Output the [x, y] coordinate of the center of the cell containing the given text.  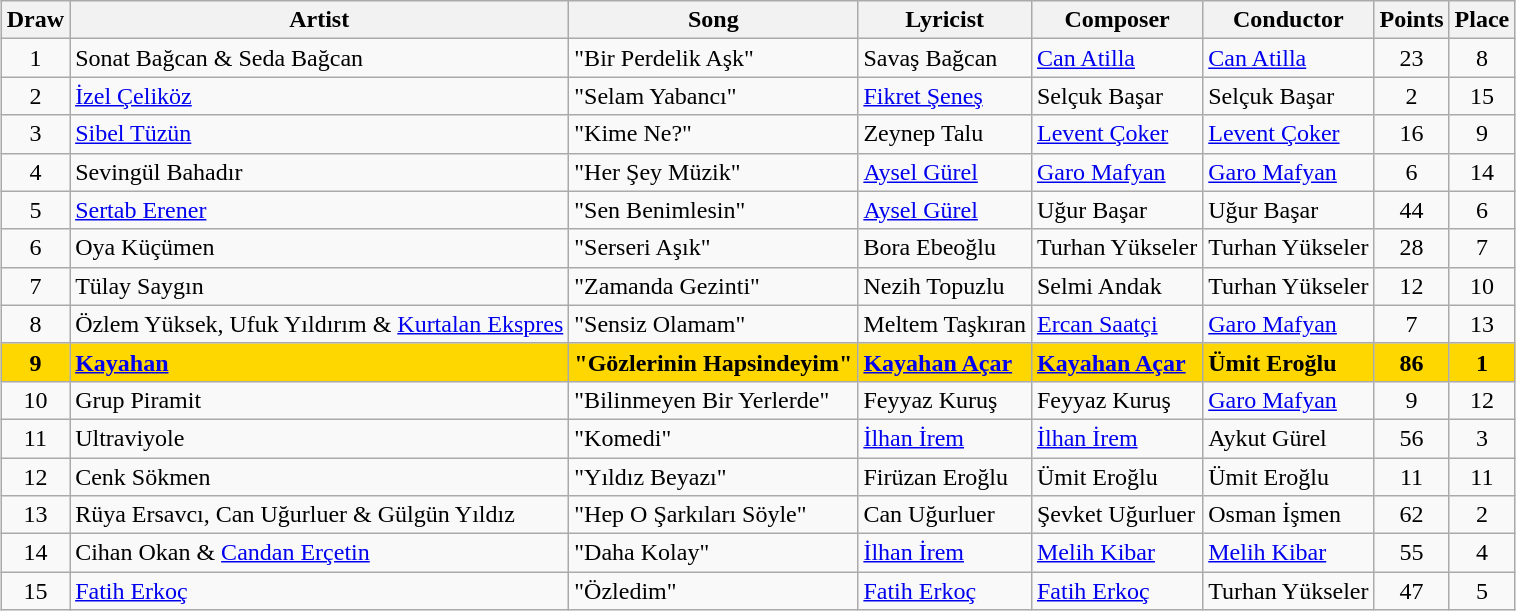
Fikret Şeneş [945, 96]
Nezih Topuzlu [945, 286]
Song [714, 20]
Meltem Taşkıran [945, 324]
Cihan Okan & Candan Erçetin [320, 553]
Savaş Bağcan [945, 58]
Firüzan Eroğlu [945, 477]
"Komedi" [714, 438]
28 [1412, 248]
"Hep O Şarkıları Söyle" [714, 515]
23 [1412, 58]
"Sensiz Olamam" [714, 324]
Grup Piramit [320, 400]
86 [1412, 362]
"Bilinmeyen Bir Yerlerde" [714, 400]
Kayahan [320, 362]
Rüya Ersavcı, Can Uğurluer & Gülgün Yıldız [320, 515]
Özlem Yüksek, Ufuk Yıldırım & Kurtalan Ekspres [320, 324]
Points [1412, 20]
Ultraviyole [320, 438]
Lyricist [945, 20]
İzel Çeliköz [320, 96]
44 [1412, 210]
Osman İşmen [1288, 515]
Bora Ebeoğlu [945, 248]
Composer [1116, 20]
"Gözlerinin Hapsindeyim" [714, 362]
"Özledim" [714, 591]
Artist [320, 20]
"Daha Kolay" [714, 553]
Aykut Gürel [1288, 438]
"Kime Ne?" [714, 134]
"Her Şey Müzik" [714, 172]
Conductor [1288, 20]
"Zamanda Gezinti" [714, 286]
Ercan Saatçi [1116, 324]
"Serseri Aşık" [714, 248]
Sertab Erener [320, 210]
Sonat Bağcan & Seda Bağcan [320, 58]
"Selam Yabancı" [714, 96]
16 [1412, 134]
Sevingül Bahadır [320, 172]
Zeynep Talu [945, 134]
Tülay Saygın [320, 286]
Selmi Andak [1116, 286]
55 [1412, 553]
Can Uğurluer [945, 515]
"Sen Benimlesin" [714, 210]
47 [1412, 591]
Cenk Sökmen [320, 477]
Şevket Uğurluer [1116, 515]
Oya Küçümen [320, 248]
Place [1482, 20]
"Yıldız Beyazı" [714, 477]
56 [1412, 438]
Draw [35, 20]
Sibel Tüzün [320, 134]
62 [1412, 515]
"Bir Perdelik Aşk" [714, 58]
